Provide the [X, Y] coordinate of the cell's center where the given text is located.  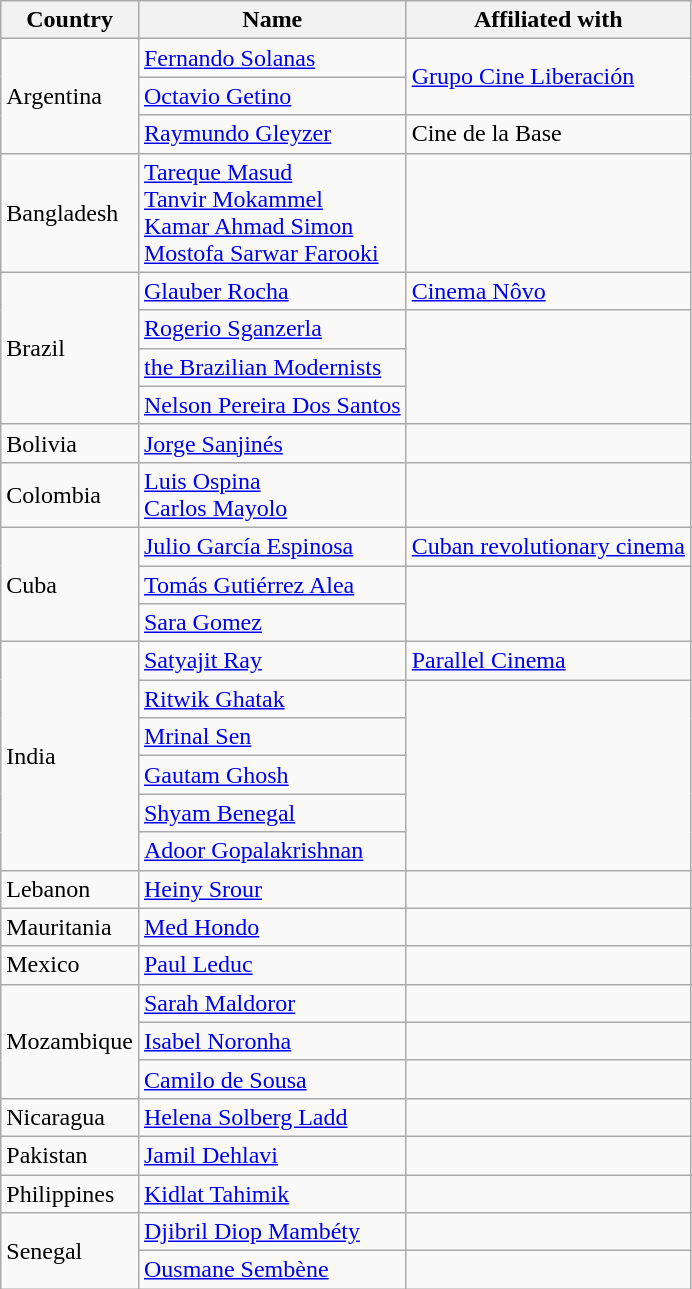
Nicaragua [70, 1117]
Satyajit Ray [272, 661]
Parallel Cinema [548, 661]
Ritwik Ghatak [272, 699]
Shyam Benegal [272, 813]
Gautam Ghosh [272, 775]
Senegal [70, 1251]
Sarah Maldoror [272, 1003]
Glauber Rocha [272, 291]
the Brazilian Modernists [272, 367]
India [70, 756]
Jorge Sanjinés [272, 443]
Nelson Pereira Dos Santos [272, 405]
Kidlat Tahimik [272, 1193]
Mozambique [70, 1041]
Med Hondo [272, 927]
Argentina [70, 96]
Cine de la Base [548, 134]
Cinema Nôvo [548, 291]
Djibril Diop Mambéty [272, 1232]
Cuba [70, 584]
Luis OspinaCarlos Mayolo [272, 494]
Isabel Noronha [272, 1041]
Philippines [70, 1193]
Mrinal Sen [272, 737]
Tomás Gutiérrez Alea [272, 585]
Helena Solberg Ladd [272, 1117]
Tareque MasudTanvir MokammelKamar Ahmad SimonMostofa Sarwar Farooki [272, 212]
Octavio Getino [272, 96]
Jamil Dehlavi [272, 1155]
Julio García Espinosa [272, 546]
Ousmane Sembène [272, 1270]
Adoor Gopalakrishnan [272, 851]
Rogerio Sganzerla [272, 329]
Bangladesh [70, 212]
Bolivia [70, 443]
Mexico [70, 965]
Mauritania [70, 927]
Cuban revolutionary cinema [548, 546]
Lebanon [70, 889]
Heiny Srour [272, 889]
Camilo de Sousa [272, 1079]
Sara Gomez [272, 623]
Paul Leduc [272, 965]
Country [70, 20]
Pakistan [70, 1155]
Grupo Cine Liberación [548, 77]
Affiliated with [548, 20]
Name [272, 20]
Raymundo Gleyzer [272, 134]
Fernando Solanas [272, 58]
Brazil [70, 348]
Colombia [70, 494]
